Locate the cell with the specified text and output its [x, y] center coordinate. 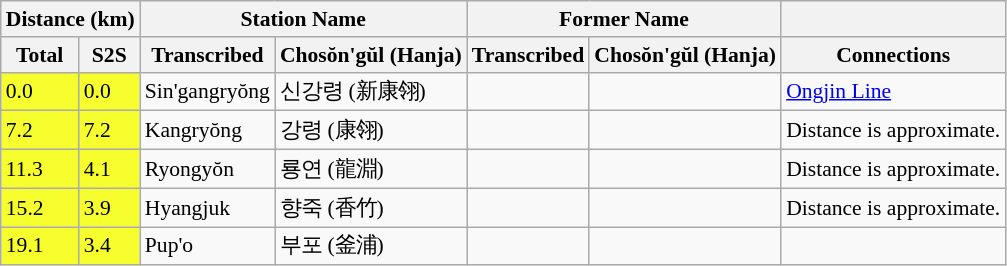
15.2 [40, 208]
신강령 (新康翎) [371, 92]
11.3 [40, 170]
강령 (康翎) [371, 130]
4.1 [110, 170]
Pup'o [208, 246]
부포 (釜浦) [371, 246]
Kangryŏng [208, 130]
룡연 (龍淵) [371, 170]
Former Name [624, 19]
Connections [893, 55]
3.9 [110, 208]
Sin'gangryŏng [208, 92]
향죽 (香竹) [371, 208]
Ongjin Line [893, 92]
Total [40, 55]
S2S [110, 55]
Station Name [304, 19]
Hyangjuk [208, 208]
19.1 [40, 246]
3.4 [110, 246]
Distance (km) [70, 19]
Ryongyŏn [208, 170]
